Scan for the cell matching the given text and deliver its (X, Y) coordinate at center. 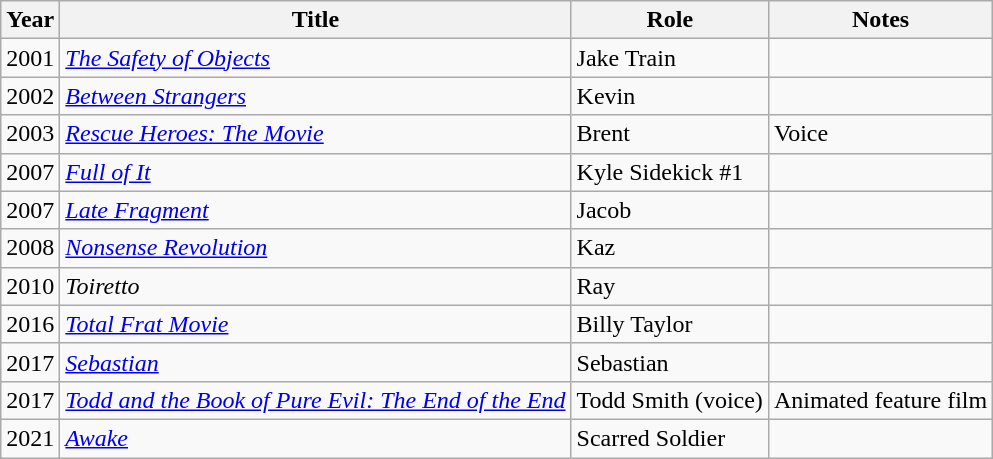
2002 (30, 96)
Kyle Sidekick #1 (670, 172)
Scarred Soldier (670, 438)
Role (670, 20)
Total Frat Movie (316, 324)
2001 (30, 58)
2003 (30, 134)
Billy Taylor (670, 324)
Late Fragment (316, 210)
Todd and the Book of Pure Evil: The End of the End (316, 400)
Kaz (670, 248)
Rescue Heroes: The Movie (316, 134)
2008 (30, 248)
2016 (30, 324)
2010 (30, 286)
Todd Smith (voice) (670, 400)
2021 (30, 438)
Awake (316, 438)
Jake Train (670, 58)
Kevin (670, 96)
Voice (880, 134)
Year (30, 20)
Toiretto (316, 286)
Animated feature film (880, 400)
The Safety of Objects (316, 58)
Jacob (670, 210)
Nonsense Revolution (316, 248)
Ray (670, 286)
Between Strangers (316, 96)
Brent (670, 134)
Full of It (316, 172)
Title (316, 20)
Notes (880, 20)
